Detect which cell encompasses the target text, then output its [X, Y] center coordinate. 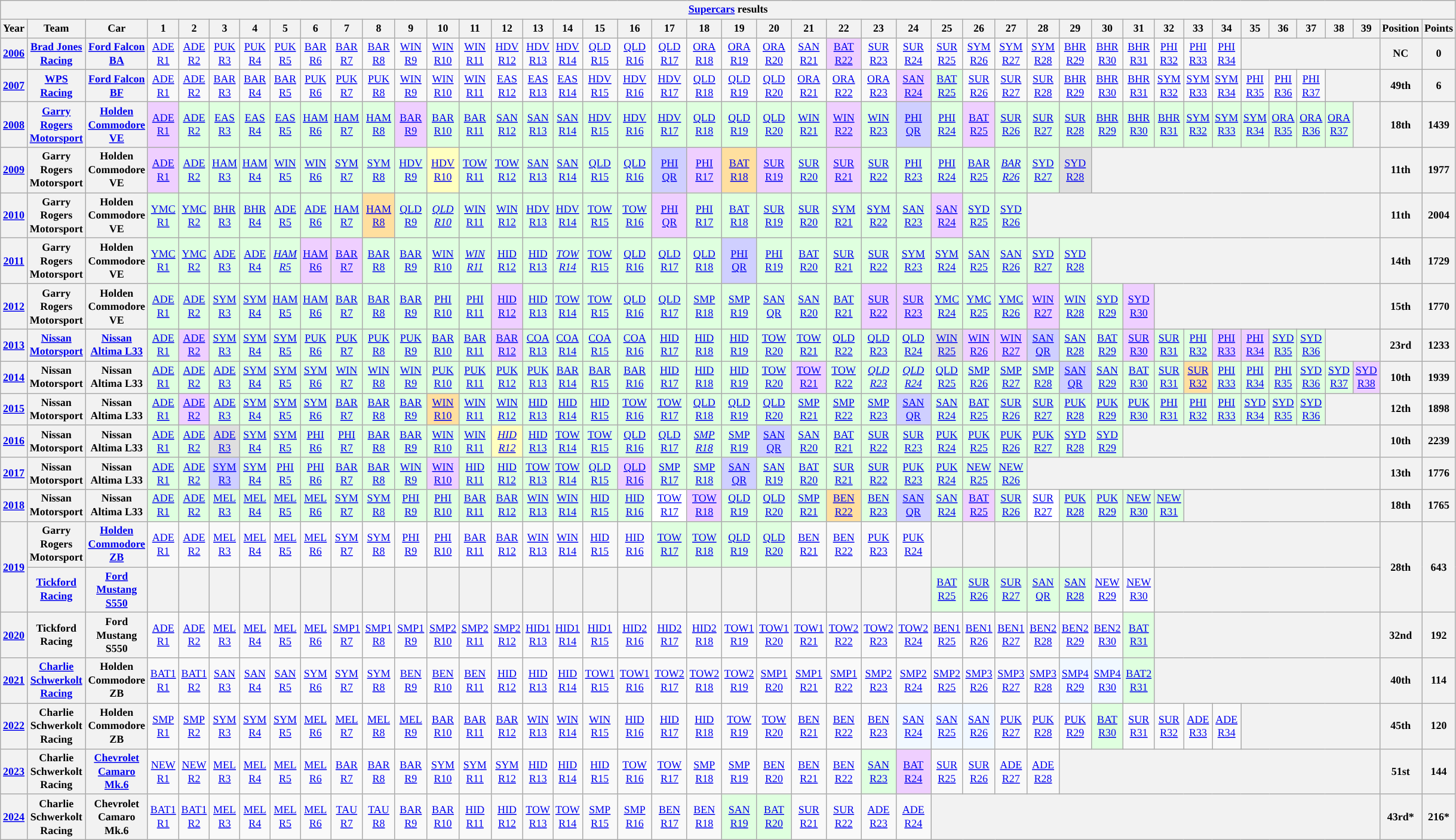
PUKR30 [1139, 410]
1233 [1439, 345]
BARR16 [635, 377]
WINR8 [379, 377]
NEWR25 [979, 473]
2011 [14, 261]
SMP3R26 [979, 681]
BENR20 [774, 771]
Year [14, 29]
HID1R13 [538, 635]
2006 [14, 54]
TAUR8 [379, 817]
BENR11 [475, 681]
5 [285, 29]
PUKR12 [507, 377]
32nd [1401, 635]
SURR30 [1139, 345]
32 [1169, 29]
SANR3 [225, 681]
PHIR31 [1169, 410]
SURR24 [913, 54]
SYMR23 [913, 261]
PHIR5 [285, 473]
TOWR22 [844, 377]
WINR5 [285, 170]
TOW1R20 [774, 635]
PHIR23 [913, 170]
NEWR31 [1169, 506]
31 [1139, 29]
SYMR24 [947, 261]
1770 [1439, 306]
2014 [14, 377]
SMP4R29 [1075, 681]
TOW1R16 [635, 681]
2015 [14, 410]
PUKR25 [979, 441]
HID2R17 [669, 635]
ORAR22 [844, 86]
2239 [1439, 441]
17 [669, 29]
TOW1R15 [600, 681]
ADER23 [878, 817]
BARR26 [1011, 170]
ADER34 [1227, 726]
HDVR12 [507, 54]
643 [1439, 567]
SYMR11 [475, 771]
11 [475, 29]
216* [1439, 817]
NC [1401, 54]
BARR4 [254, 86]
SYDR30 [1139, 306]
SANR12 [507, 124]
2007 [14, 86]
ADER33 [1198, 726]
2020 [14, 635]
ORAR37 [1339, 124]
PUKR5 [285, 54]
SMPR22 [844, 410]
Brad Jones Racing [56, 54]
WINR23 [878, 124]
TOW2R19 [739, 681]
23 [878, 29]
WPS Racing [56, 86]
9 [411, 29]
Supercars results [729, 10]
43rd* [1401, 817]
BEN2R30 [1107, 635]
2009 [14, 170]
35 [1255, 29]
COAR15 [600, 345]
SYDR38 [1366, 377]
38 [1339, 29]
QLDR22 [844, 345]
YMCR24 [947, 306]
SMPR15 [600, 817]
12 [507, 29]
2024 [14, 817]
TOW2R23 [878, 635]
ADER27 [1011, 771]
EASR14 [568, 86]
PUKR10 [443, 377]
PHIR37 [1311, 86]
0 [1439, 54]
SYDR34 [1255, 410]
QLDR25 [947, 377]
BARR14 [568, 377]
QLDR10 [443, 216]
WINR26 [979, 345]
Ford Falcon BF [116, 86]
2021 [14, 681]
HID2R16 [635, 635]
BEN1R27 [1011, 635]
SANR4 [254, 681]
TOW2R24 [913, 635]
WINR7 [347, 377]
45th [1401, 726]
SMPR17 [669, 473]
40th [1401, 681]
PHIR36 [1283, 86]
ADER4 [254, 261]
SYMR21 [844, 216]
7 [347, 29]
ADER24 [913, 817]
2018 [14, 506]
MELR8 [379, 726]
SMPR16 [635, 817]
SANR21 [809, 54]
49th [1401, 86]
BENR9 [411, 681]
PUKR26 [1011, 441]
2023 [14, 771]
SYDR25 [979, 216]
COAR16 [635, 345]
2017 [14, 473]
SMP1R21 [809, 681]
SYMR28 [1043, 54]
12th [1401, 410]
34 [1227, 29]
SMP1R7 [347, 635]
ADER5 [285, 216]
TOWR19 [739, 726]
BAT2R31 [1139, 681]
PUKR13 [538, 377]
SMP4R30 [1107, 681]
ORAR21 [809, 86]
2013 [14, 345]
SYMR27 [1011, 54]
HID1R15 [600, 635]
NEWR29 [1107, 590]
EASR13 [538, 86]
BENR18 [704, 817]
SYMR22 [878, 216]
SMP3R27 [1011, 681]
39 [1366, 29]
TOW2R18 [704, 681]
SANR29 [1107, 377]
ORAR23 [878, 86]
19 [739, 29]
PHIR19 [774, 261]
24 [913, 29]
SMP2R11 [475, 635]
2010 [14, 216]
BEN1R25 [947, 635]
HID1R14 [568, 635]
1439 [1439, 124]
SMP2R23 [878, 681]
SYDR26 [1011, 216]
30 [1107, 29]
37 [1311, 29]
28th [1401, 567]
ORAR19 [739, 54]
1729 [1439, 261]
BATR29 [1107, 345]
BEN2R29 [1075, 635]
14th [1401, 261]
1765 [1439, 506]
HAMR3 [225, 170]
Team [56, 29]
NEWR26 [1011, 473]
ORAR35 [1283, 124]
28 [1043, 29]
2 [194, 29]
HID2R18 [704, 635]
21 [809, 29]
HAMR4 [254, 170]
BEN1R26 [979, 635]
SYDR37 [1339, 377]
SYMR26 [979, 54]
1776 [1439, 473]
SMPR28 [1043, 377]
PUKR11 [475, 377]
26 [979, 29]
HDVR10 [443, 170]
SMPR2 [194, 726]
1898 [1439, 410]
MELR7 [347, 726]
1 [163, 29]
Car [116, 29]
SMPR1 [163, 726]
PUKR4 [254, 54]
14 [568, 29]
120 [1439, 726]
QLDR9 [411, 216]
1977 [1439, 170]
TOW1R19 [739, 635]
PUKR3 [225, 54]
TOW1R21 [809, 635]
NEWR2 [194, 771]
SMP1R9 [411, 635]
23rd [1401, 345]
SMP2R10 [443, 635]
NEWR1 [163, 771]
TOWR12 [507, 170]
EASR12 [507, 86]
PHIR11 [475, 306]
8 [379, 29]
TAUR7 [347, 817]
114 [1439, 681]
BATR22 [844, 54]
WINR22 [844, 124]
10 [443, 29]
COAR14 [568, 345]
YMCR25 [979, 306]
36 [1283, 29]
2016 [14, 441]
BATR31 [1139, 635]
PUKR9 [411, 345]
TOW2R22 [844, 635]
ORAR36 [1311, 124]
ORAR20 [774, 54]
SMP3R28 [1043, 681]
BARR25 [979, 170]
PHIR7 [347, 441]
BEN2R28 [1043, 635]
Points [1439, 29]
1939 [1439, 377]
13 [538, 29]
BENR10 [443, 681]
BARR3 [225, 86]
SMPR23 [878, 410]
192 [1439, 635]
15th [1401, 306]
YMCR26 [1011, 306]
BARR5 [285, 86]
WINR15 [600, 726]
2004 [1439, 216]
2012 [14, 306]
SMP2R12 [507, 635]
18 [704, 29]
WINR25 [947, 345]
25 [947, 29]
HDVR9 [411, 170]
WINR21 [809, 124]
WINR6 [315, 170]
ADER28 [1043, 771]
Ford Falcon BA [116, 54]
BARR6 [315, 54]
SMP1R8 [379, 635]
13th [1401, 473]
SMP1R20 [774, 681]
29 [1075, 29]
SMP2R25 [947, 681]
20 [774, 29]
EASR3 [225, 124]
SANR5 [285, 681]
COAR13 [538, 345]
BATR24 [913, 771]
SMPR27 [1011, 377]
2022 [14, 726]
15 [600, 29]
51st [1401, 771]
2008 [14, 124]
SMPR26 [979, 377]
TOW2R17 [669, 681]
ORAR18 [704, 54]
BHRR4 [254, 216]
144 [1439, 771]
16 [635, 29]
4 [254, 29]
2019 [14, 567]
EASR5 [285, 124]
Position [1401, 29]
MELR9 [411, 726]
SYMR10 [443, 771]
27 [1011, 29]
BARR15 [600, 377]
ADER6 [315, 216]
33 [1198, 29]
SMP2R24 [913, 681]
SYMR12 [507, 771]
22 [844, 29]
BENR17 [669, 817]
3 [225, 29]
SMP1R22 [844, 681]
WINR28 [1075, 306]
BHRR3 [225, 216]
TOWR11 [475, 170]
EASR4 [254, 124]
